Find where the given text appears and provide that cell's center as [X, Y] coordinate. 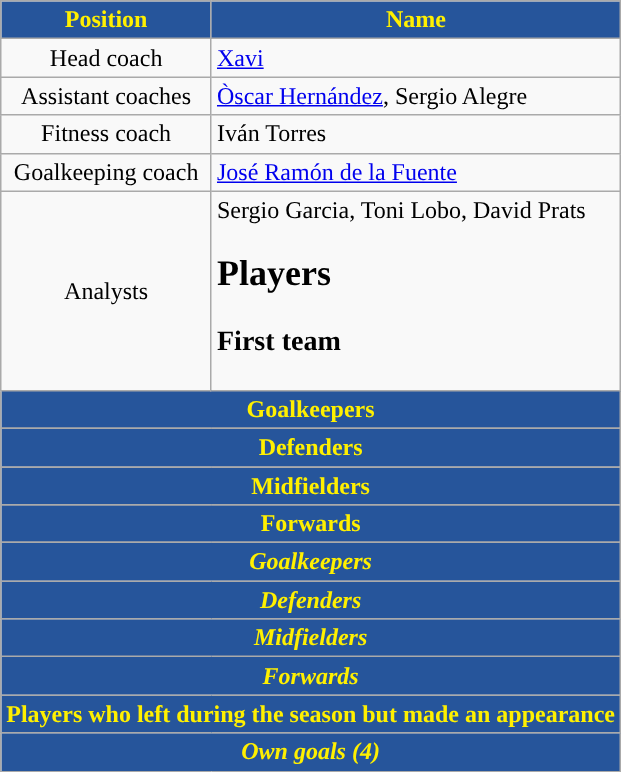
Sergio Garcia, Toni Lobo, David Prats PlayersFirst team [416, 290]
Òscar Hernández, Sergio Alegre [416, 96]
Name [416, 20]
Goalkeeping coach [106, 172]
Xavi [416, 58]
José Ramón de la Fuente [416, 172]
Players who left during the season but made an appearance [311, 714]
Analysts [106, 290]
Position [106, 20]
Own goals (4) [311, 752]
Assistant coaches [106, 96]
Fitness coach [106, 134]
Head coach [106, 58]
Iván Torres [416, 134]
